Locate the cell with the specified text and output its (x, y) center coordinate. 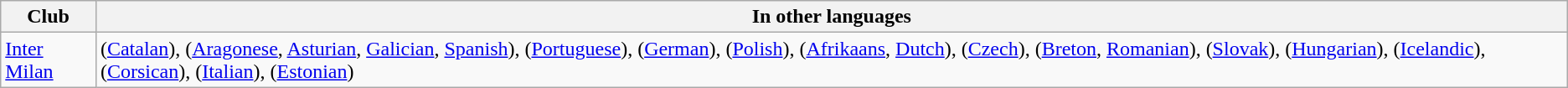
Inter Milan (49, 60)
Club (49, 17)
In other languages (831, 17)
